Capture the cell that displays the provided text and extract its [X, Y] central coordinate. 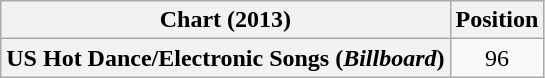
Chart (2013) [226, 20]
US Hot Dance/Electronic Songs (Billboard) [226, 58]
96 [497, 58]
Position [497, 20]
